Capture the cell that displays the provided text and extract its (X, Y) central coordinate. 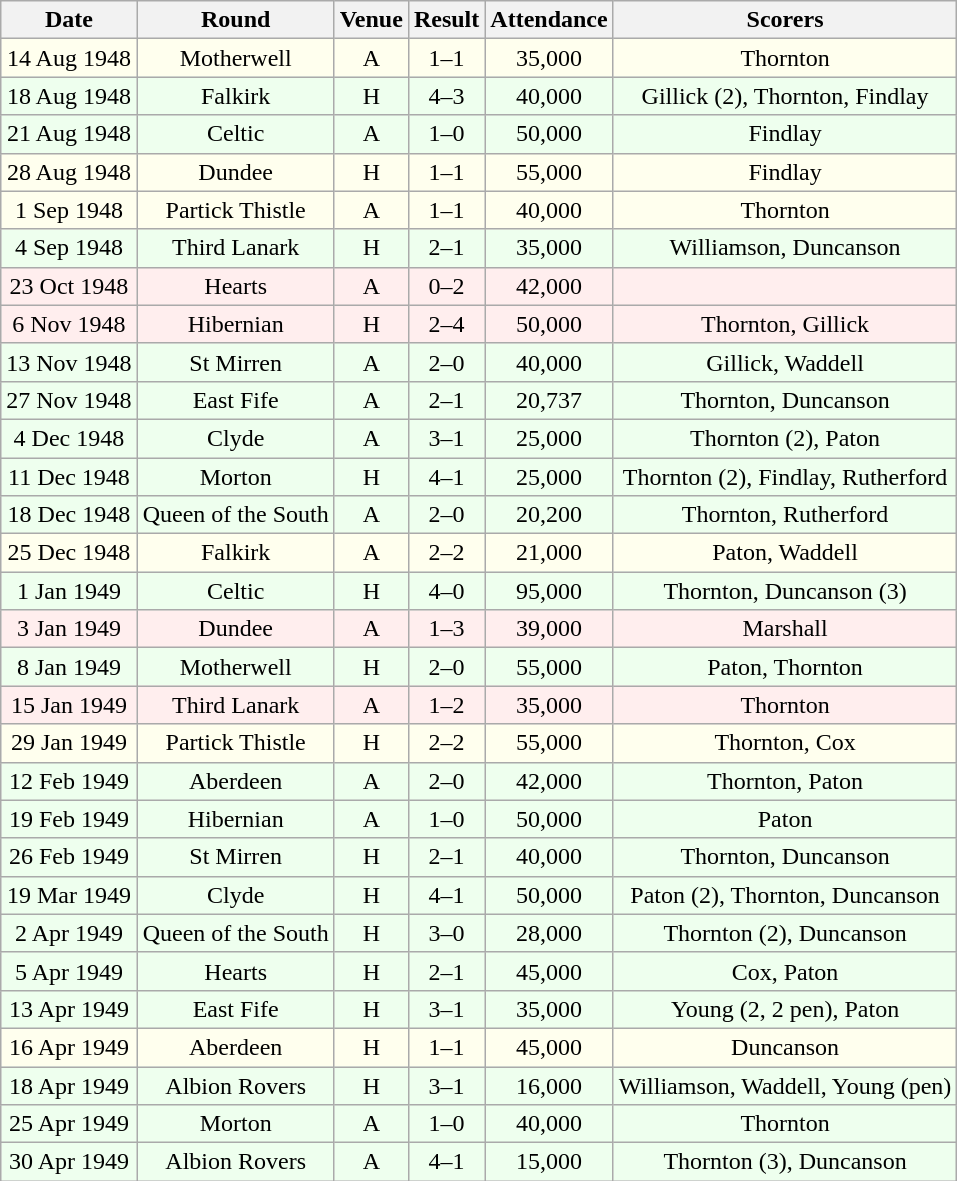
18 Dec 1948 (69, 515)
1 Jan 1949 (69, 591)
4–0 (446, 591)
Gillick, Waddell (785, 362)
25 Apr 1949 (69, 1124)
Thornton (2), Paton (785, 438)
13 Nov 1948 (69, 362)
16,000 (549, 1085)
8 Jan 1949 (69, 667)
1–2 (446, 705)
Scorers (785, 20)
0–2 (446, 286)
20,200 (549, 515)
39,000 (549, 629)
Paton (2), Thornton, Duncanson (785, 895)
Date (69, 20)
1–3 (446, 629)
Thornton, Paton (785, 781)
Williamson, Waddell, Young (pen) (785, 1085)
19 Feb 1949 (69, 819)
5 Apr 1949 (69, 971)
Paton, Thornton (785, 667)
Result (446, 20)
23 Oct 1948 (69, 286)
Paton, Waddell (785, 553)
Thornton, Duncanson (3) (785, 591)
Duncanson (785, 1047)
15,000 (549, 1162)
Round (236, 20)
4 Dec 1948 (69, 438)
4 Sep 1948 (69, 248)
1 Sep 1948 (69, 210)
Thornton (2), Duncanson (785, 933)
11 Dec 1948 (69, 477)
Cox, Paton (785, 971)
Thornton (3), Duncanson (785, 1162)
29 Jan 1949 (69, 743)
20,737 (549, 400)
4–3 (446, 96)
13 Apr 1949 (69, 1009)
26 Feb 1949 (69, 857)
Marshall (785, 629)
12 Feb 1949 (69, 781)
Thornton (2), Findlay, Rutherford (785, 477)
30 Apr 1949 (69, 1162)
6 Nov 1948 (69, 324)
18 Apr 1949 (69, 1085)
Gillick (2), Thornton, Findlay (785, 96)
28,000 (549, 933)
2–4 (446, 324)
18 Aug 1948 (69, 96)
19 Mar 1949 (69, 895)
21,000 (549, 553)
Thornton, Rutherford (785, 515)
Thornton, Gillick (785, 324)
2 Apr 1949 (69, 933)
95,000 (549, 591)
21 Aug 1948 (69, 134)
14 Aug 1948 (69, 58)
25 Dec 1948 (69, 553)
Thornton, Cox (785, 743)
27 Nov 1948 (69, 400)
3–0 (446, 933)
Williamson, Duncanson (785, 248)
15 Jan 1949 (69, 705)
16 Apr 1949 (69, 1047)
Young (2, 2 pen), Paton (785, 1009)
Venue (371, 20)
Attendance (549, 20)
Paton (785, 819)
28 Aug 1948 (69, 172)
3 Jan 1949 (69, 629)
